Identify which cell holds the provided text, then report its [X, Y] central coordinate. 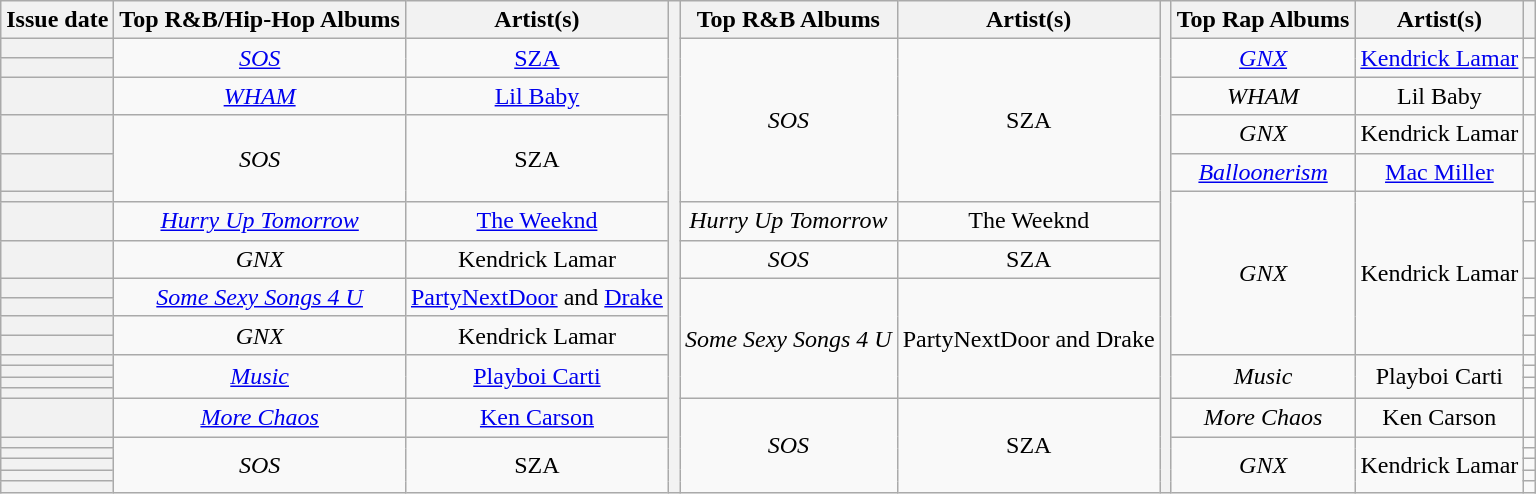
Issue date [58, 20]
Top R&B/Hip-Hop Albums [260, 20]
Top R&B Albums [789, 20]
Mac Miller [1440, 172]
Top Rap Albums [1263, 20]
Balloonerism [1263, 172]
